Determine the [X, Y] coordinate at the center of the cell enclosing the given text.  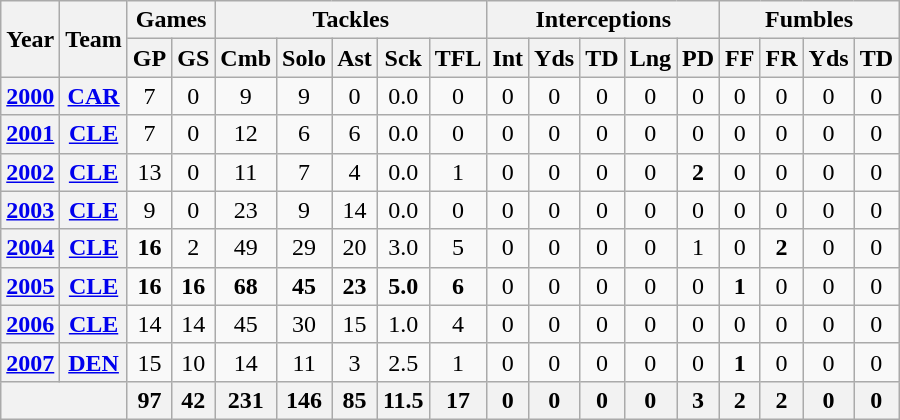
231 [246, 400]
10 [194, 362]
20 [355, 248]
2003 [30, 210]
1.0 [403, 324]
2004 [30, 248]
2006 [30, 324]
Tackles [351, 20]
2001 [30, 134]
Ast [355, 58]
11.5 [403, 400]
FF [740, 58]
2005 [30, 286]
Interceptions [604, 20]
13 [149, 172]
Team [94, 39]
Cmb [246, 58]
97 [149, 400]
Sck [403, 58]
2007 [30, 362]
42 [194, 400]
2.5 [403, 362]
GS [194, 58]
Games [170, 20]
2002 [30, 172]
68 [246, 286]
2000 [30, 96]
5 [458, 248]
12 [246, 134]
146 [304, 400]
CAR [94, 96]
Year [30, 39]
Int [508, 58]
Fumbles [810, 20]
Lng [650, 58]
5.0 [403, 286]
17 [458, 400]
49 [246, 248]
30 [304, 324]
85 [355, 400]
FR [782, 58]
TFL [458, 58]
PD [698, 58]
29 [304, 248]
Solo [304, 58]
DEN [94, 362]
3.0 [403, 248]
GP [149, 58]
